Detect which cell encompasses the target text, then output its (X, Y) center coordinate. 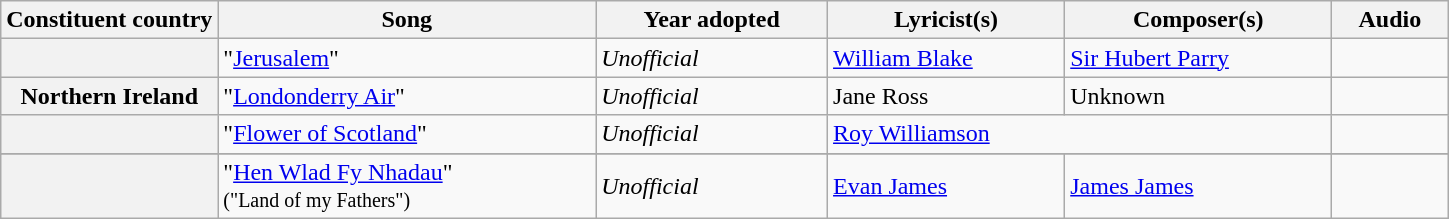
Northern Ireland (110, 96)
"Jerusalem" (407, 58)
"Londonderry Air" (407, 96)
Song (407, 20)
Audio (1390, 20)
Constituent country (110, 20)
Lyricist(s) (946, 20)
Evan James (946, 186)
Sir Hubert Parry (1198, 58)
Roy Williamson (1080, 134)
"Flower of Scotland" (407, 134)
William Blake (946, 58)
Unknown (1198, 96)
James James (1198, 186)
"Hen Wlad Fy Nhadau"("Land of my Fathers") (407, 186)
Year adopted (712, 20)
Composer(s) (1198, 20)
Jane Ross (946, 96)
